Locate the cell with the specified text and output its (X, Y) center coordinate. 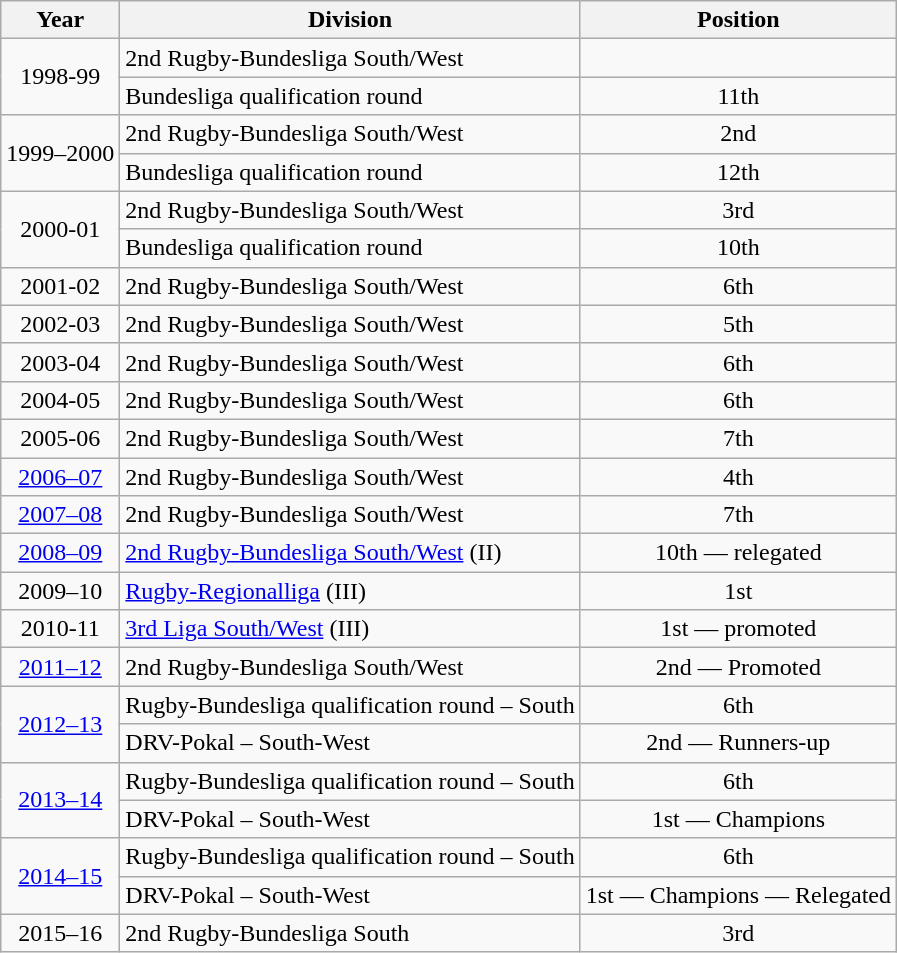
2006–07 (60, 477)
1999–2000 (60, 153)
2000-01 (60, 229)
2011–12 (60, 667)
2001-02 (60, 286)
3rd Liga South/West (III) (350, 629)
5th (738, 324)
2nd — Runners-up (738, 743)
Division (350, 20)
2012–13 (60, 724)
2nd (738, 134)
10th — relegated (738, 553)
1st (738, 591)
2008–09 (60, 553)
11th (738, 96)
1998-99 (60, 77)
4th (738, 477)
2nd — Promoted (738, 667)
12th (738, 172)
2nd Rugby-Bundesliga South (350, 933)
2013–14 (60, 800)
2009–10 (60, 591)
1st — Champions — Relegated (738, 895)
1st — Champions (738, 819)
Rugby-Regionalliga (III) (350, 591)
2007–08 (60, 515)
2010-11 (60, 629)
2003-04 (60, 362)
2nd Rugby-Bundesliga South/West (II) (350, 553)
Year (60, 20)
2014–15 (60, 876)
Position (738, 20)
2015–16 (60, 933)
10th (738, 248)
2005-06 (60, 438)
1st — promoted (738, 629)
2002-03 (60, 324)
2004-05 (60, 400)
